Provide the (X, Y) coordinate of the cell's center where the given text is located.  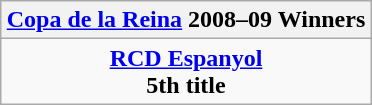
RCD Espanyol5th title (186, 72)
Copa de la Reina 2008–09 Winners (186, 20)
